Find where the given text appears and provide that cell's center as [x, y] coordinate. 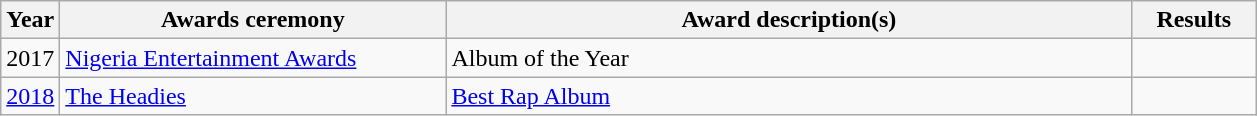
Results [1194, 20]
2017 [30, 58]
Nigeria Entertainment Awards [253, 58]
Awards ceremony [253, 20]
Album of the Year [789, 58]
Best Rap Album [789, 96]
2018 [30, 96]
The Headies [253, 96]
Award description(s) [789, 20]
Year [30, 20]
